Locate the cell with the specified text and output its [x, y] center coordinate. 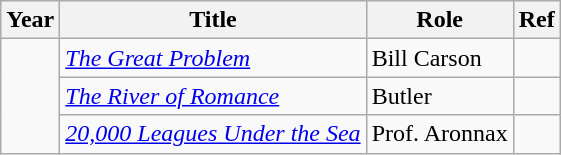
Role [440, 20]
Ref [536, 20]
Butler [440, 96]
The River of Romance [213, 96]
Prof. Aronnax [440, 134]
The Great Problem [213, 58]
Year [30, 20]
20,000 Leagues Under the Sea [213, 134]
Bill Carson [440, 58]
Title [213, 20]
